Pinpoint the cell where the given text exists, returning its (x, y) midpoint coordinate. 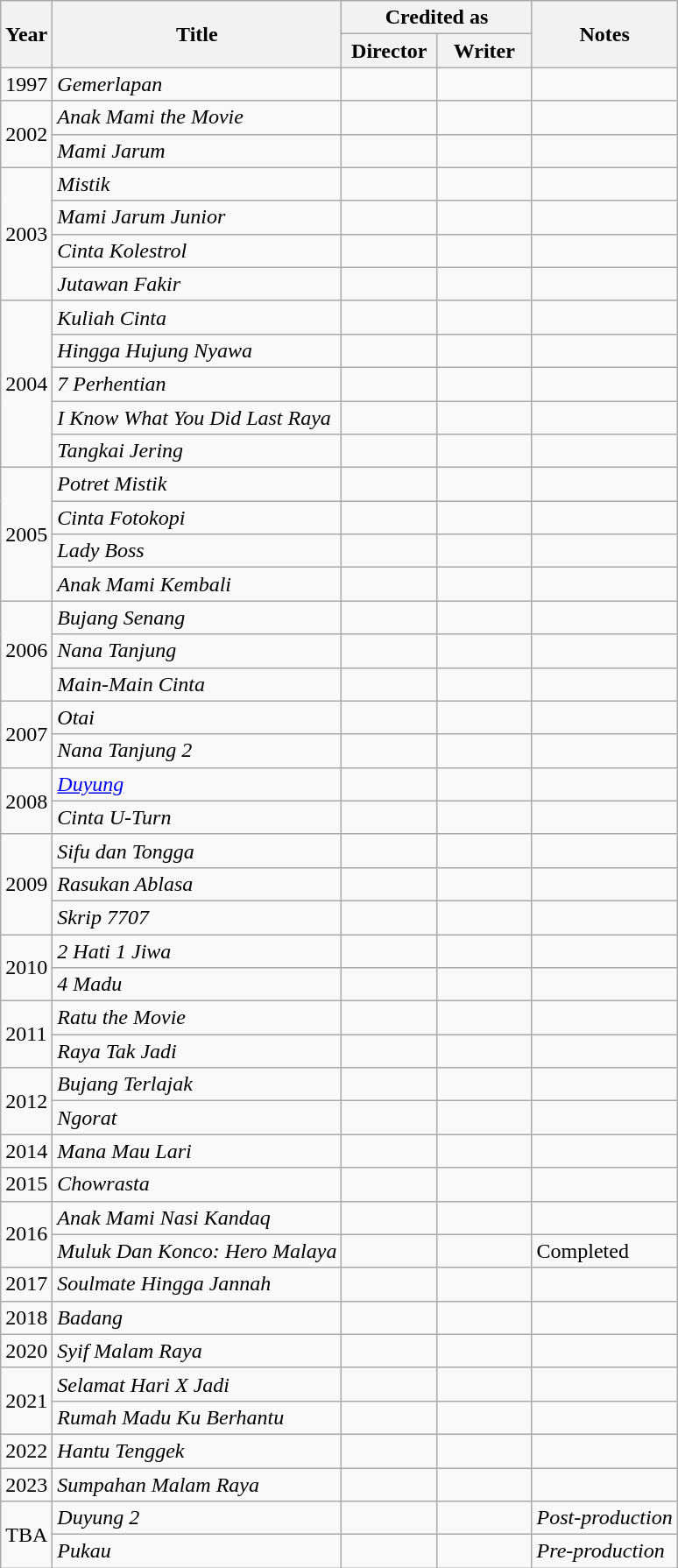
2018 (26, 1317)
Gemerlapan (197, 84)
2014 (26, 1151)
Muluk Dan Konco: Hero Malaya (197, 1251)
2003 (26, 234)
TBA (26, 1535)
Raya Tak Jadi (197, 1051)
Anak Mami Nasi Kandaq (197, 1218)
I Know What You Did Last Raya (197, 418)
Main-Main Cinta (197, 684)
Potret Mistik (197, 484)
Chowrasta (197, 1184)
Credited as (436, 18)
2 Hati 1 Jiwa (197, 950)
Notes (604, 34)
Kuliah Cinta (197, 317)
Sumpahan Malam Raya (197, 1485)
Syif Malam Raya (197, 1351)
Selamat Hari X Jadi (197, 1384)
Completed (604, 1251)
Lady Boss (197, 551)
Pukau (197, 1551)
2009 (26, 884)
Anak Mami the Movie (197, 117)
2005 (26, 534)
2010 (26, 967)
1997 (26, 84)
2004 (26, 384)
Pre-production (604, 1551)
Ratu the Movie (197, 1018)
Cinta Kolestrol (197, 251)
Year (26, 34)
Mana Mau Lari (197, 1151)
2007 (26, 734)
2008 (26, 801)
Sifu dan Tongga (197, 851)
2015 (26, 1184)
2012 (26, 1101)
Bujang Senang (197, 618)
2017 (26, 1284)
2022 (26, 1451)
4 Madu (197, 985)
Skrip 7707 (197, 917)
Ngorat (197, 1118)
2020 (26, 1351)
2021 (26, 1401)
Mistik (197, 184)
Anak Mami Kembali (197, 584)
Mami Jarum (197, 151)
Nana Tanjung (197, 651)
Director (389, 51)
Jutawan Fakir (197, 284)
Cinta U-Turn (197, 817)
Post-production (604, 1518)
Rumah Madu Ku Berhantu (197, 1417)
2002 (26, 134)
Nana Tanjung 2 (197, 751)
Tangkai Jering (197, 451)
2011 (26, 1035)
Writer (484, 51)
2023 (26, 1485)
Bujang Terlajak (197, 1084)
Badang (197, 1317)
Mami Jarum Junior (197, 217)
7 Perhentian (197, 384)
Hantu Tenggek (197, 1451)
Title (197, 34)
Soulmate Hingga Jannah (197, 1284)
Rasukan Ablasa (197, 884)
Cinta Fotokopi (197, 518)
Otai (197, 717)
2016 (26, 1234)
2006 (26, 651)
Duyung (197, 784)
Hingga Hujung Nyawa (197, 350)
Duyung 2 (197, 1518)
